Identify which cell holds the provided text, then report its [X, Y] central coordinate. 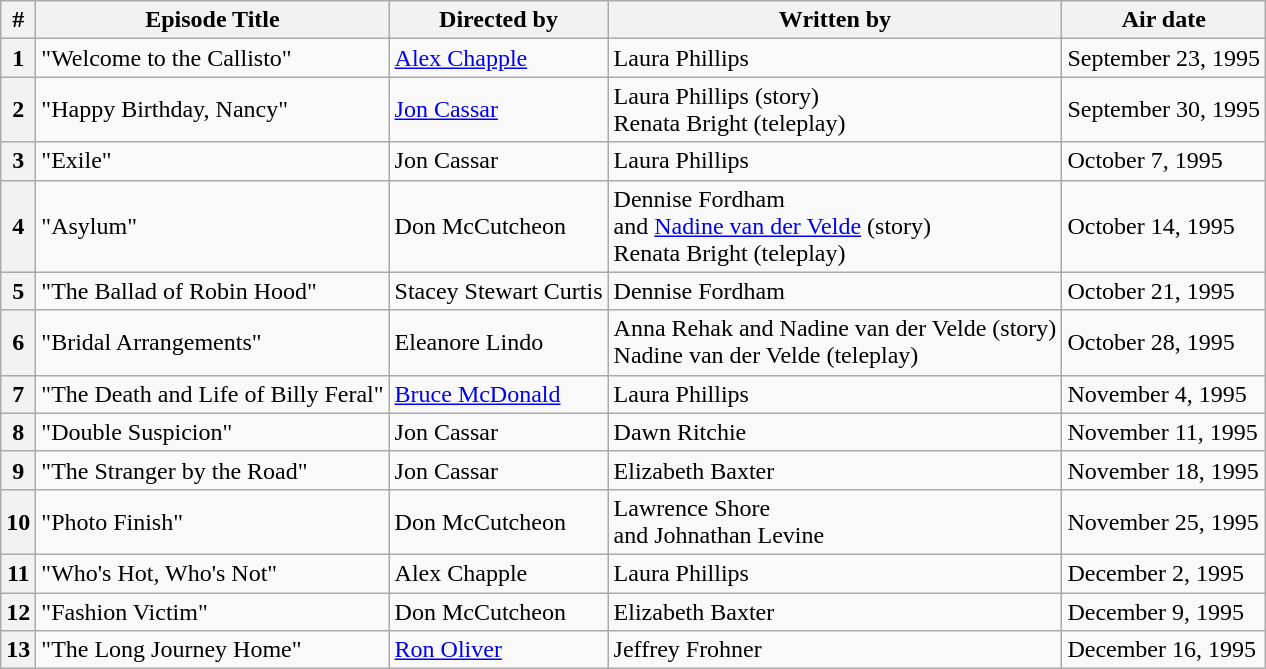
Ron Oliver [498, 650]
5 [18, 291]
November 4, 1995 [1164, 394]
"The Death and Life of Billy Feral" [212, 394]
"Double Suspicion" [212, 432]
September 30, 1995 [1164, 110]
October 28, 1995 [1164, 342]
1 [18, 58]
11 [18, 573]
October 21, 1995 [1164, 291]
"Photo Finish" [212, 522]
"Welcome to the Callisto" [212, 58]
Laura Phillips (story)Renata Bright (teleplay) [835, 110]
12 [18, 611]
"Who's Hot, Who's Not" [212, 573]
September 23, 1995 [1164, 58]
10 [18, 522]
Eleanore Lindo [498, 342]
"The Stranger by the Road" [212, 470]
2 [18, 110]
November 18, 1995 [1164, 470]
"Bridal Arrangements" [212, 342]
"Happy Birthday, Nancy" [212, 110]
3 [18, 161]
December 2, 1995 [1164, 573]
Dawn Ritchie [835, 432]
7 [18, 394]
Air date [1164, 20]
Stacey Stewart Curtis [498, 291]
December 9, 1995 [1164, 611]
8 [18, 432]
December 16, 1995 [1164, 650]
November 11, 1995 [1164, 432]
Dennise Fordhamand Nadine van der Velde (story) Renata Bright (teleplay) [835, 226]
Episode Title [212, 20]
"Asylum" [212, 226]
"Fashion Victim" [212, 611]
Written by [835, 20]
6 [18, 342]
"The Ballad of Robin Hood" [212, 291]
October 14, 1995 [1164, 226]
Dennise Fordham [835, 291]
4 [18, 226]
Anna Rehak and Nadine van der Velde (story)Nadine van der Velde (teleplay) [835, 342]
Lawrence Shoreand Johnathan Levine [835, 522]
Jeffrey Frohner [835, 650]
October 7, 1995 [1164, 161]
Directed by [498, 20]
Bruce McDonald [498, 394]
"The Long Journey Home" [212, 650]
November 25, 1995 [1164, 522]
13 [18, 650]
9 [18, 470]
"Exile" [212, 161]
# [18, 20]
